Locate the cell with the specified text and output its (x, y) center coordinate. 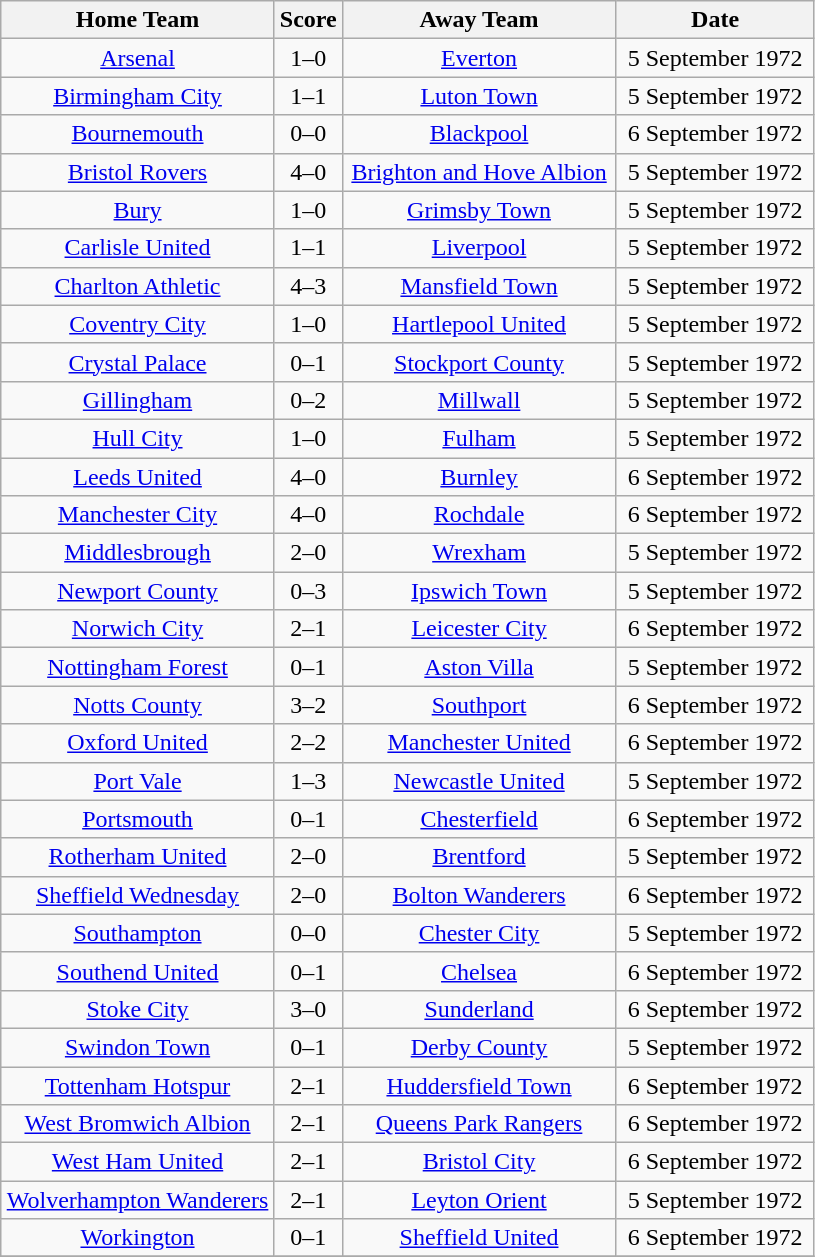
Chelsea (479, 971)
Date (716, 20)
Score (308, 20)
Hull City (138, 438)
Leicester City (479, 629)
Ipswich Town (479, 591)
Hartlepool United (479, 324)
0–3 (308, 591)
Mansfield Town (479, 286)
Millwall (479, 400)
1–3 (308, 781)
Liverpool (479, 248)
Grimsby Town (479, 210)
Wolverhampton Wanderers (138, 1200)
Wrexham (479, 553)
Blackpool (479, 134)
Aston Villa (479, 667)
Norwich City (138, 629)
Luton Town (479, 96)
Arsenal (138, 58)
Crystal Palace (138, 362)
Bournemouth (138, 134)
Bristol City (479, 1162)
Oxford United (138, 743)
Southport (479, 705)
Bristol Rovers (138, 172)
Sheffield United (479, 1238)
Home Team (138, 20)
0–2 (308, 400)
Tottenham Hotspur (138, 1085)
Manchester City (138, 515)
Huddersfield Town (479, 1085)
Swindon Town (138, 1047)
Charlton Athletic (138, 286)
Brentford (479, 857)
Gillingham (138, 400)
Burnley (479, 477)
Brighton and Hove Albion (479, 172)
Portsmouth (138, 819)
4–3 (308, 286)
Everton (479, 58)
Bolton Wanderers (479, 895)
West Ham United (138, 1162)
Newcastle United (479, 781)
Coventry City (138, 324)
Fulham (479, 438)
Notts County (138, 705)
Leyton Orient (479, 1200)
2–2 (308, 743)
Derby County (479, 1047)
Southampton (138, 933)
Chesterfield (479, 819)
3–0 (308, 1009)
Middlesbrough (138, 553)
3–2 (308, 705)
Queens Park Rangers (479, 1124)
Leeds United (138, 477)
Sunderland (479, 1009)
Rochdale (479, 515)
Stockport County (479, 362)
West Bromwich Albion (138, 1124)
Nottingham Forest (138, 667)
Stoke City (138, 1009)
Sheffield Wednesday (138, 895)
Newport County (138, 591)
Manchester United (479, 743)
Chester City (479, 933)
Away Team (479, 20)
Workington (138, 1238)
Southend United (138, 971)
Port Vale (138, 781)
Bury (138, 210)
Carlisle United (138, 248)
Birmingham City (138, 96)
Rotherham United (138, 857)
